Search for the cell housing the specified text and yield its [x, y] center coordinate. 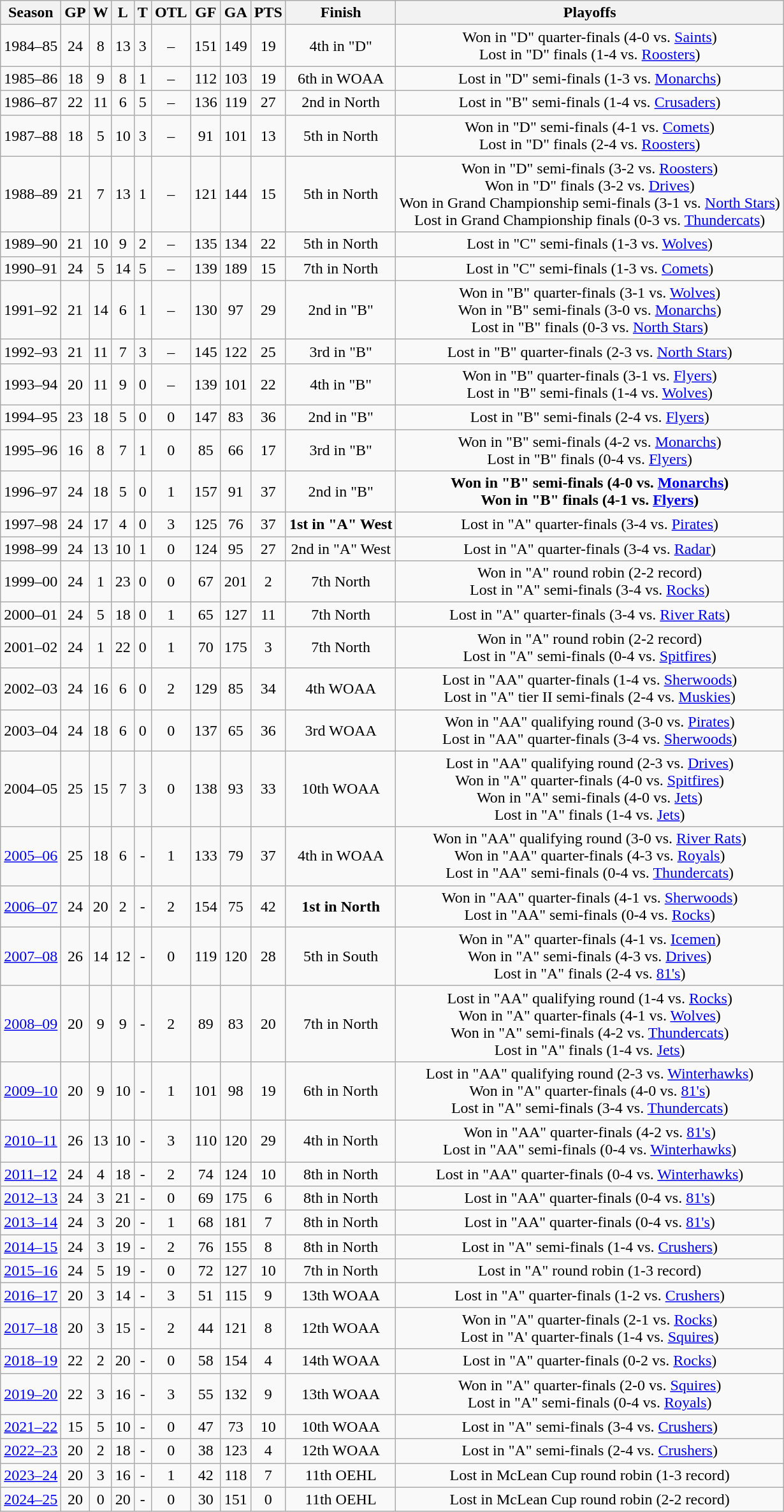
2023–24 [31, 1475]
W [101, 13]
58 [205, 1361]
L [122, 13]
1985–86 [31, 78]
1993–94 [31, 384]
Won in "AA" quarter-finals (4-2 vs. 81's) Lost in "AA" semi-finals (0-4 vs. Winterhawks) [590, 1141]
Lost in "AA" quarter-finals (0-4 vs. Winterhawks) [590, 1174]
Won in "B" quarter-finals (3-1 vs. Flyers) Lost in "B" semi-finals (1-4 vs. Wolves) [590, 384]
189 [236, 268]
115 [236, 1295]
2001–02 [31, 648]
1st in North [340, 906]
44 [205, 1328]
4th in North [340, 1141]
1999–00 [31, 581]
GF [205, 13]
Lost in "A" quarter-finals (3-4 vs. River Rats) [590, 614]
1994–95 [31, 417]
157 [205, 492]
5th in South [340, 956]
74 [205, 1174]
38 [205, 1451]
Lost in "B" quarter-finals (2-3 vs. North Stars) [590, 351]
135 [205, 244]
2017–18 [31, 1328]
129 [205, 688]
Lost in "A" round robin (1-3 record) [590, 1271]
69 [205, 1198]
149 [236, 46]
Lost in "B" semi-finals (1-4 vs. Crusaders) [590, 103]
201 [236, 581]
137 [205, 731]
Lost in "AA" qualifying round (2-3 vs. Winterhawks) Won in "A" quarter-finals (4-0 vs. 81's) Lost in "A" semi-finals (3-4 vs. Thundercats) [590, 1091]
Won in "AA" quarter-finals (4-1 vs. Sherwoods) Lost in "AA" semi-finals (0-4 vs. Rocks) [590, 906]
55 [205, 1393]
Won in "B" semi-finals (4-2 vs. Monarchs) Lost in "B" finals (0-4 vs. Flyers) [590, 450]
72 [205, 1271]
2003–04 [31, 731]
30 [205, 1499]
Season [31, 13]
95 [236, 549]
136 [205, 103]
Won in "B" quarter-finals (3-1 vs. Wolves) Won in "B" semi-finals (3-0 vs. Monarchs) Lost in "B" finals (0-3 vs. North Stars) [590, 310]
2nd in "A" West [340, 549]
Won in "AA" qualifying round (3-0 vs. River Rats) Won in "AA" quarter-finals (4-3 vs. Royals) Lost in "AA" semi-finals (0-4 vs. Thundercats) [590, 856]
Lost in McLean Cup round robin (2-2 record) [590, 1499]
4th in "B" [340, 384]
125 [205, 525]
155 [236, 1247]
1990–91 [31, 268]
118 [236, 1475]
1992–93 [31, 351]
2019–20 [31, 1393]
Won in "A" quarter-finals (2-1 vs. Rocks) Lost in "A' quarter-finals (1-4 vs. Squires) [590, 1328]
132 [236, 1393]
2005–06 [31, 856]
PTS [268, 13]
Won in "A" round robin (2-2 record) Lost in "A" semi-finals (3-4 vs. Rocks) [590, 581]
138 [205, 789]
Won in "D" quarter-finals (4-0 vs. Saints) Lost in "D" finals (1-4 vs. Roosters) [590, 46]
2010–11 [31, 1141]
T [143, 13]
Won in "B" semi-finals (4-0 vs. Monarchs) Won in "B" finals (4-1 vs. Flyers) [590, 492]
33 [268, 789]
2012–13 [31, 1198]
1989–90 [31, 244]
Lost in "A" semi-finals (3-4 vs. Crushers) [590, 1427]
3rd WOAA [340, 731]
2018–19 [31, 1361]
28 [268, 956]
34 [268, 688]
66 [236, 450]
Lost in "A" quarter-finals (0-2 vs. Rocks) [590, 1361]
103 [236, 78]
2006–07 [31, 906]
Lost in "AA" quarter-finals (1-4 vs. Sherwoods) Lost in "A" tier II semi-finals (2-4 vs. Muskies) [590, 688]
Lost in "A" quarter-finals (1-2 vs. Crushers) [590, 1295]
OTL [171, 13]
1998–99 [31, 549]
1984–85 [31, 46]
147 [205, 417]
2021–22 [31, 1427]
2009–10 [31, 1091]
4th in WOAA [340, 856]
1997–98 [31, 525]
2014–15 [31, 1247]
GP [75, 13]
98 [236, 1091]
110 [205, 1141]
Lost in "B" semi-finals (2-4 vs. Flyers) [590, 417]
1987–88 [31, 135]
144 [236, 194]
6th in WOAA [340, 78]
Lost in "C" semi-finals (1-3 vs. Wolves) [590, 244]
Won in "A" quarter-finals (2-0 vs. Squires) Lost in "A" semi-finals (0-4 vs. Royals) [590, 1393]
2022–23 [31, 1451]
133 [205, 856]
2002–03 [31, 688]
Lost in "D" semi-finals (1-3 vs. Monarchs) [590, 78]
Lost in McLean Cup round robin (1-3 record) [590, 1475]
Won in "D" semi-finals (4-1 vs. Comets) Lost in "D" finals (2-4 vs. Roosters) [590, 135]
2011–12 [31, 1174]
97 [236, 310]
51 [205, 1295]
68 [205, 1223]
1st in "A" West [340, 525]
1996–97 [31, 492]
2007–08 [31, 956]
130 [205, 310]
1995–96 [31, 450]
145 [205, 351]
14th WOAA [340, 1361]
89 [205, 1024]
4th in "D" [340, 46]
2015–16 [31, 1271]
4th WOAA [340, 688]
93 [236, 789]
2024–25 [31, 1499]
GA [236, 13]
Lost in "A" quarter-finals (3-4 vs. Pirates) [590, 525]
2nd in North [340, 103]
Won in "AA" qualifying round (3-0 vs. Pirates) Lost in "AA" quarter-finals (3-4 vs. Sherwoods) [590, 731]
Won in "A" round robin (2-2 record) Lost in "A" semi-finals (0-4 vs. Spitfires) [590, 648]
2000–01 [31, 614]
67 [205, 581]
Lost in "C" semi-finals (1-3 vs. Comets) [590, 268]
6th in North [340, 1091]
75 [236, 906]
1991–92 [31, 310]
Playoffs [590, 13]
2016–17 [31, 1295]
2013–14 [31, 1223]
2008–09 [31, 1024]
47 [205, 1427]
Finish [340, 13]
122 [236, 351]
1986–87 [31, 103]
2004–05 [31, 789]
181 [236, 1223]
12 [122, 956]
73 [236, 1427]
134 [236, 244]
Lost in "A" semi-finals (2-4 vs. Crushers) [590, 1451]
Won in "A" quarter-finals (4-1 vs. Icemen) Won in "A" semi-finals (4-3 vs. Drives) Lost in "A" finals (2-4 vs. 81's) [590, 956]
79 [236, 856]
123 [236, 1451]
112 [205, 78]
70 [205, 648]
Lost in "A" semi-finals (1-4 vs. Crushers) [590, 1247]
1988–89 [31, 194]
Lost in "A" quarter-finals (3-4 vs. Radar) [590, 549]
